Pinpoint the cell where the given text exists, returning its [X, Y] midpoint coordinate. 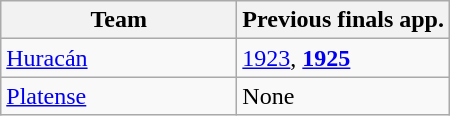
Platense [119, 96]
Previous finals app. [344, 20]
Team [119, 20]
1923, 1925 [344, 58]
None [344, 96]
Huracán [119, 58]
